Pinpoint the cell where the given text exists, returning its [X, Y] midpoint coordinate. 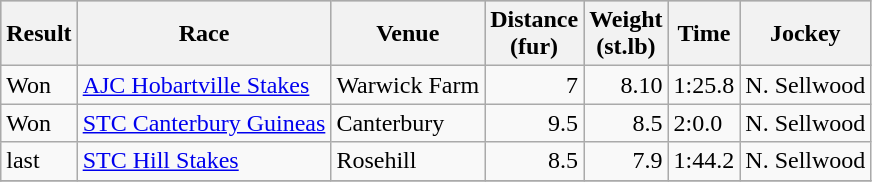
2:0.0 [704, 123]
1:25.8 [704, 85]
Venue [408, 34]
1:44.2 [704, 161]
Race [204, 34]
Jockey [806, 34]
Weight(st.lb) [626, 34]
Result [39, 34]
Distance(fur) [534, 34]
9.5 [534, 123]
AJC Hobartville Stakes [204, 85]
Canterbury [408, 123]
7 [534, 85]
Warwick Farm [408, 85]
7.9 [626, 161]
STC Canterbury Guineas [204, 123]
Time [704, 34]
last [39, 161]
Rosehill [408, 161]
8.10 [626, 85]
STC Hill Stakes [204, 161]
